For the text-containing cell, return its midpoint in [x, y] coordinate format. 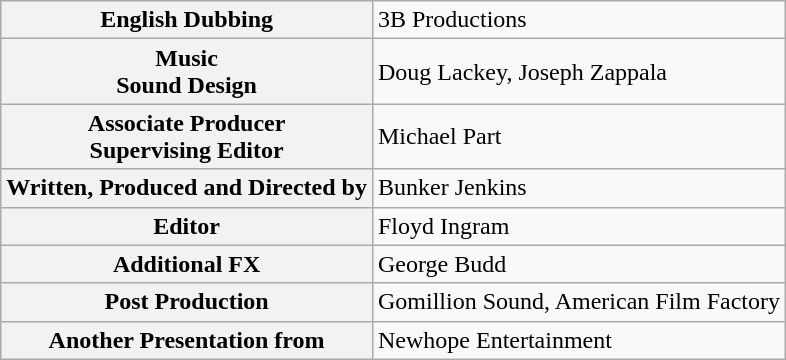
Floyd Ingram [578, 226]
English Dubbing [187, 20]
Editor [187, 226]
Gomillion Sound, American Film Factory [578, 302]
George Budd [578, 264]
Another Presentation from [187, 340]
Additional FX [187, 264]
Newhope Entertainment [578, 340]
Associate ProducerSupervising Editor [187, 136]
Written, Produced and Directed by [187, 188]
MusicSound Design [187, 72]
3B Productions [578, 20]
Bunker Jenkins [578, 188]
Post Production [187, 302]
Michael Part [578, 136]
Doug Lackey, Joseph Zappala [578, 72]
